For the text-containing cell, return its midpoint in (x, y) coordinate format. 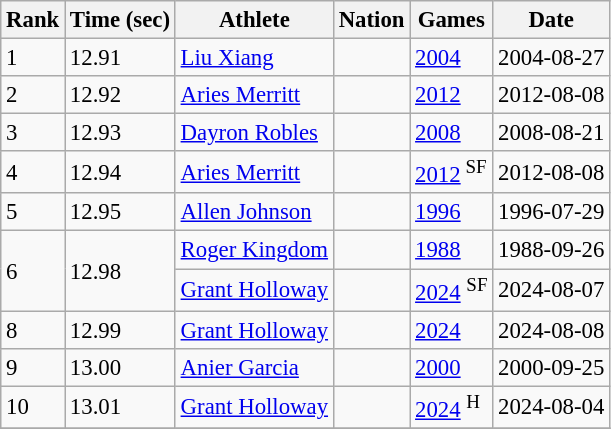
2004 (452, 58)
3 (33, 133)
9 (33, 367)
Roger Kingdom (254, 250)
Rank (33, 20)
Allen Johnson (254, 213)
2024-08-07 (552, 290)
12.94 (120, 172)
4 (33, 172)
2004-08-27 (552, 58)
2024-08-04 (552, 407)
2000-09-25 (552, 367)
2024 SF (452, 290)
1996-07-29 (552, 213)
2012 (452, 95)
1988-09-26 (552, 250)
2024 (452, 330)
10 (33, 407)
5 (33, 213)
Liu Xiang (254, 58)
1 (33, 58)
2 (33, 95)
12.99 (120, 330)
8 (33, 330)
Athlete (254, 20)
12.92 (120, 95)
12.93 (120, 133)
2008 (452, 133)
Date (552, 20)
12.91 (120, 58)
Time (sec) (120, 20)
Games (452, 20)
2024 H (452, 407)
2012 SF (452, 172)
2000 (452, 367)
6 (33, 271)
13.00 (120, 367)
1988 (452, 250)
2024-08-08 (552, 330)
12.98 (120, 271)
2008-08-21 (552, 133)
13.01 (120, 407)
Anier Garcia (254, 367)
Nation (371, 20)
Dayron Robles (254, 133)
12.95 (120, 213)
1996 (452, 213)
